For the text-containing cell, return its midpoint in [X, Y] coordinate format. 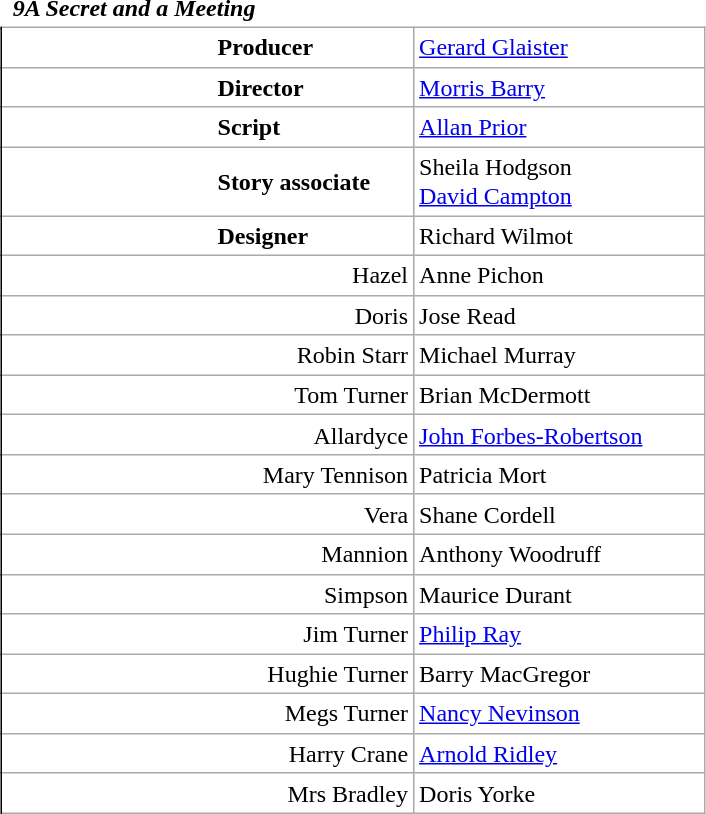
Mary Tennison [208, 475]
Producer [208, 47]
Vera [208, 514]
Director [208, 87]
Anne Pichon [560, 275]
Mrs Bradley [208, 793]
Megs Turner [208, 714]
Patricia Mort [560, 475]
Shane Cordell [560, 514]
Jim Turner [208, 634]
Robin Starr [208, 355]
Nancy Nevinson [560, 714]
Hazel [208, 275]
Harry Crane [208, 753]
John Forbes-Robertson [560, 435]
Tom Turner [208, 395]
Sheila HodgsonDavid Campton [560, 182]
Designer [208, 236]
Allardyce [208, 435]
Script [208, 127]
Michael Murray [560, 355]
Allan Prior [560, 127]
Anthony Woodruff [560, 554]
Gerard Glaister [560, 47]
Morris Barry [560, 87]
Richard Wilmot [560, 236]
Simpson [208, 594]
Brian McDermott [560, 395]
Barry MacGregor [560, 674]
Philip Ray [560, 634]
Story associate [208, 182]
Mannion [208, 554]
Jose Read [560, 315]
Hughie Turner [208, 674]
Arnold Ridley [560, 753]
Doris Yorke [560, 793]
Doris [208, 315]
Maurice Durant [560, 594]
